Identify which cell holds the provided text, then report its [X, Y] central coordinate. 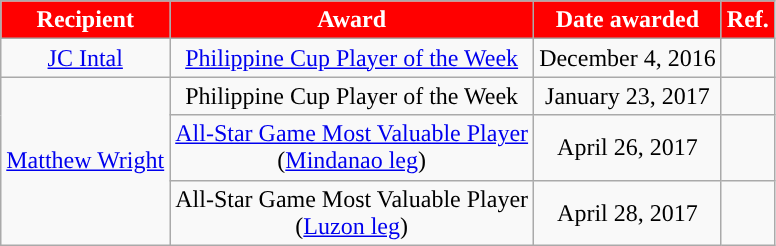
April 26, 2017 [628, 148]
JC Intal [86, 58]
All-Star Game Most Valuable Player(Luzon leg) [352, 212]
Ref. [748, 20]
April 28, 2017 [628, 212]
Award [352, 20]
December 4, 2016 [628, 58]
January 23, 2017 [628, 96]
Recipient [86, 20]
All-Star Game Most Valuable Player(Mindanao leg) [352, 148]
Matthew Wright [86, 161]
Date awarded [628, 20]
